Determine the [X, Y] coordinate at the center of the cell enclosing the given text.  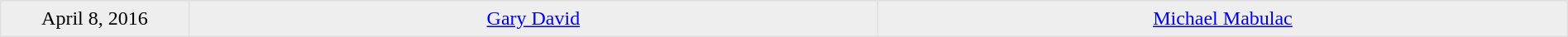
April 8, 2016 [94, 19]
Michael Mabulac [1223, 19]
Gary David [533, 19]
